Scan for the cell matching the given text and deliver its (X, Y) coordinate at center. 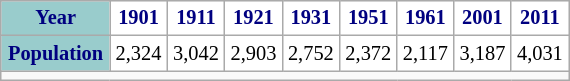
1911 (196, 18)
1951 (368, 18)
2011 (540, 18)
4,031 (540, 54)
3,042 (196, 54)
Year (55, 18)
2,117 (426, 54)
2,752 (310, 54)
Population (55, 54)
2001 (482, 18)
2,324 (138, 54)
1961 (426, 18)
2,372 (368, 54)
1921 (254, 18)
3,187 (482, 54)
1901 (138, 18)
1931 (310, 18)
2,903 (254, 54)
